Detect which cell encompasses the target text, then output its (X, Y) center coordinate. 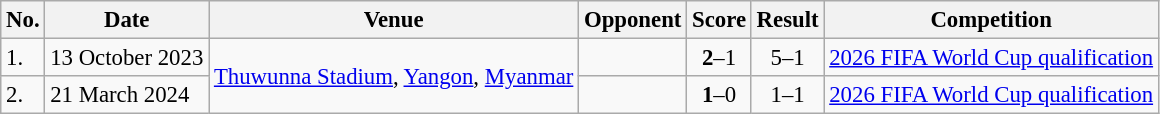
Thuwunna Stadium, Yangon, Myanmar (394, 76)
1–1 (788, 95)
Score (720, 20)
1. (23, 58)
Result (788, 20)
21 March 2024 (127, 95)
13 October 2023 (127, 58)
No. (23, 20)
2–1 (720, 58)
Date (127, 20)
Venue (394, 20)
Opponent (633, 20)
1–0 (720, 95)
5–1 (788, 58)
2. (23, 95)
Competition (991, 20)
